Find where the given text appears and provide that cell's center as (x, y) coordinate. 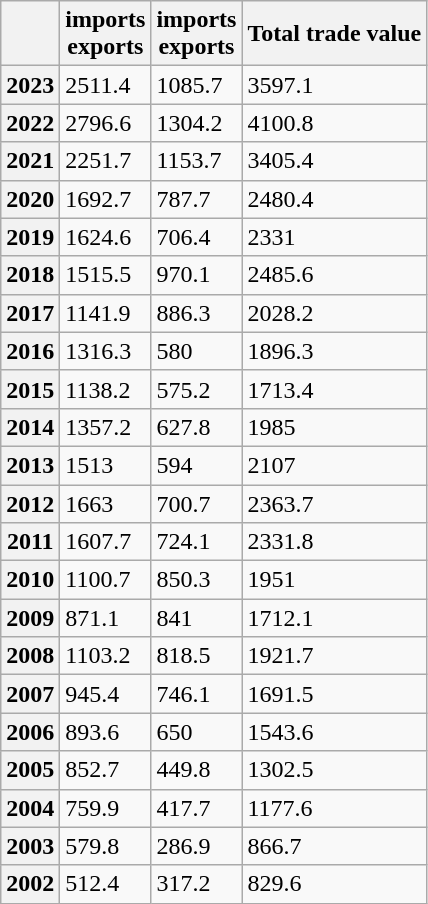
970.1 (196, 275)
2107 (334, 465)
3405.4 (334, 161)
2017 (30, 313)
2796.6 (106, 123)
1712.1 (334, 618)
1663 (106, 503)
1543.6 (334, 732)
2010 (30, 580)
2019 (30, 237)
2021 (30, 161)
2480.4 (334, 199)
1153.7 (196, 161)
3597.1 (334, 85)
841 (196, 618)
1085.7 (196, 85)
2014 (30, 427)
1692.7 (106, 199)
1100.7 (106, 580)
2016 (30, 351)
650 (196, 732)
2363.7 (334, 503)
700.7 (196, 503)
2485.6 (334, 275)
2022 (30, 123)
2251.7 (106, 161)
1713.4 (334, 389)
1951 (334, 580)
1141.9 (106, 313)
2006 (30, 732)
2008 (30, 656)
580 (196, 351)
1316.3 (106, 351)
2004 (30, 808)
417.7 (196, 808)
2007 (30, 694)
1921.7 (334, 656)
1304.2 (196, 123)
2011 (30, 542)
829.6 (334, 884)
286.9 (196, 846)
852.7 (106, 770)
2018 (30, 275)
1138.2 (106, 389)
2013 (30, 465)
893.6 (106, 732)
1103.2 (106, 656)
2012 (30, 503)
1177.6 (334, 808)
2002 (30, 884)
2009 (30, 618)
1624.6 (106, 237)
1513 (106, 465)
866.7 (334, 846)
1302.5 (334, 770)
627.8 (196, 427)
1515.5 (106, 275)
1607.7 (106, 542)
724.1 (196, 542)
759.9 (106, 808)
449.8 (196, 770)
850.3 (196, 580)
945.4 (106, 694)
2020 (30, 199)
2005 (30, 770)
706.4 (196, 237)
787.7 (196, 199)
317.2 (196, 884)
2015 (30, 389)
818.5 (196, 656)
2023 (30, 85)
2511.4 (106, 85)
1896.3 (334, 351)
2331 (334, 237)
1691.5 (334, 694)
579.8 (106, 846)
886.3 (196, 313)
Total trade value (334, 34)
594 (196, 465)
1985 (334, 427)
746.1 (196, 694)
2028.2 (334, 313)
871.1 (106, 618)
4100.8 (334, 123)
512.4 (106, 884)
2003 (30, 846)
1357.2 (106, 427)
2331.8 (334, 542)
575.2 (196, 389)
